Scan for the cell matching the given text and deliver its (x, y) coordinate at center. 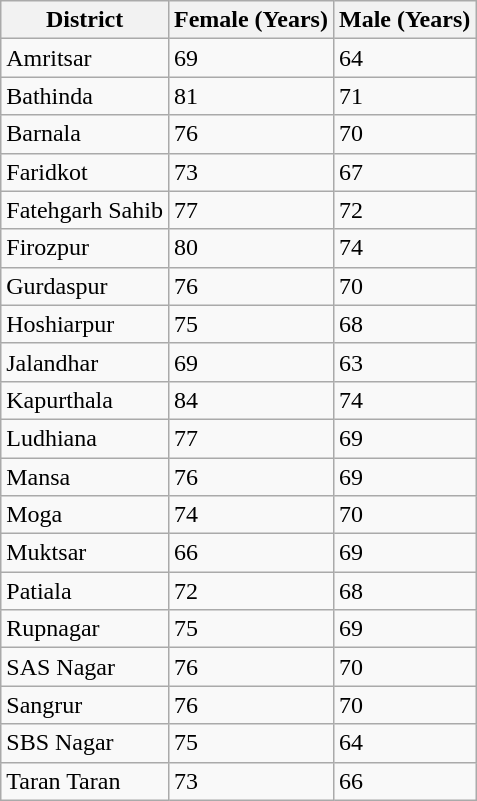
Hoshiarpur (85, 324)
Firozpur (85, 248)
District (85, 20)
Faridkot (85, 172)
Kapurthala (85, 400)
Moga (85, 515)
63 (404, 362)
SBS Nagar (85, 743)
Bathinda (85, 96)
Sangrur (85, 705)
Rupnagar (85, 629)
Mansa (85, 477)
81 (250, 96)
Amritsar (85, 58)
Patiala (85, 591)
Ludhiana (85, 438)
Gurdaspur (85, 286)
67 (404, 172)
Female (Years) (250, 20)
Jalandhar (85, 362)
Barnala (85, 134)
Fatehgarh Sahib (85, 210)
Muktsar (85, 553)
SAS Nagar (85, 667)
Taran Taran (85, 781)
84 (250, 400)
80 (250, 248)
Male (Years) (404, 20)
71 (404, 96)
